Extract the [X, Y] coordinate from the center of the cell holding the provided text.  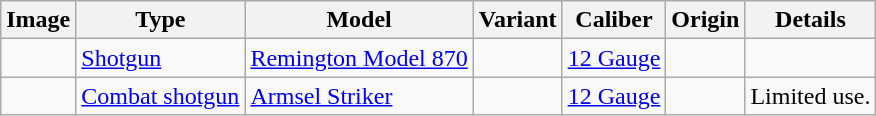
Combat shotgun [160, 96]
Image [38, 20]
Details [810, 20]
Shotgun [160, 58]
Armsel Striker [359, 96]
Caliber [614, 20]
Limited use. [810, 96]
Remington Model 870 [359, 58]
Model [359, 20]
Variant [518, 20]
Origin [706, 20]
Type [160, 20]
